Pinpoint the cell where the given text exists, returning its (x, y) midpoint coordinate. 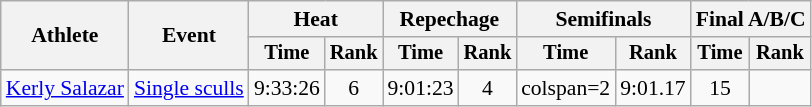
colspan=2 (566, 88)
Final A/B/C (751, 19)
Semifinals (604, 19)
9:01.17 (652, 88)
Single sculls (189, 88)
15 (720, 88)
Kerly Salazar (65, 88)
Repechage (449, 19)
9:33:26 (287, 88)
Event (189, 36)
6 (354, 88)
9:01:23 (420, 88)
Athlete (65, 36)
Heat (316, 19)
4 (488, 88)
